Find where the given text appears and provide that cell's center as (X, Y) coordinate. 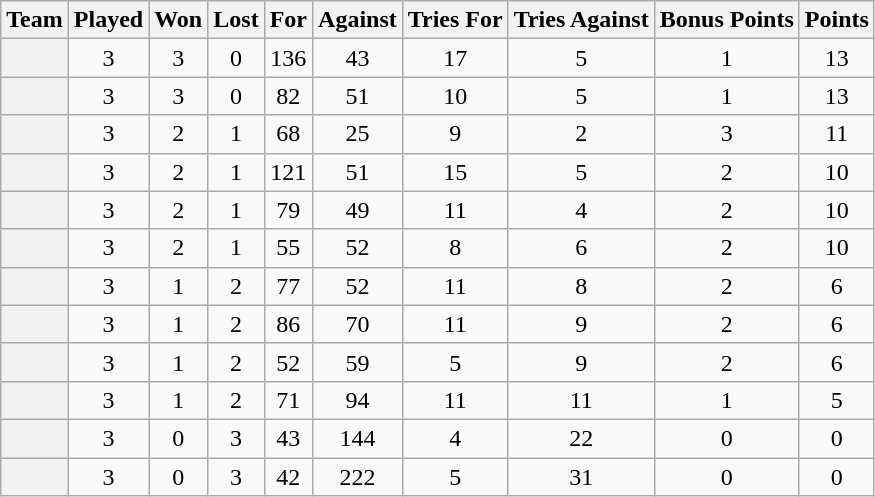
144 (358, 438)
82 (288, 96)
15 (455, 172)
70 (358, 324)
Against (358, 20)
17 (455, 58)
68 (288, 134)
Lost (236, 20)
Bonus Points (726, 20)
For (288, 20)
Team (35, 20)
Tries For (455, 20)
42 (288, 477)
25 (358, 134)
59 (358, 362)
Tries Against (581, 20)
71 (288, 400)
79 (288, 210)
94 (358, 400)
49 (358, 210)
Played (108, 20)
22 (581, 438)
Points (836, 20)
55 (288, 248)
136 (288, 58)
77 (288, 286)
31 (581, 477)
Won (178, 20)
121 (288, 172)
86 (288, 324)
222 (358, 477)
